Pinpoint the cell where the given text exists, returning its [x, y] midpoint coordinate. 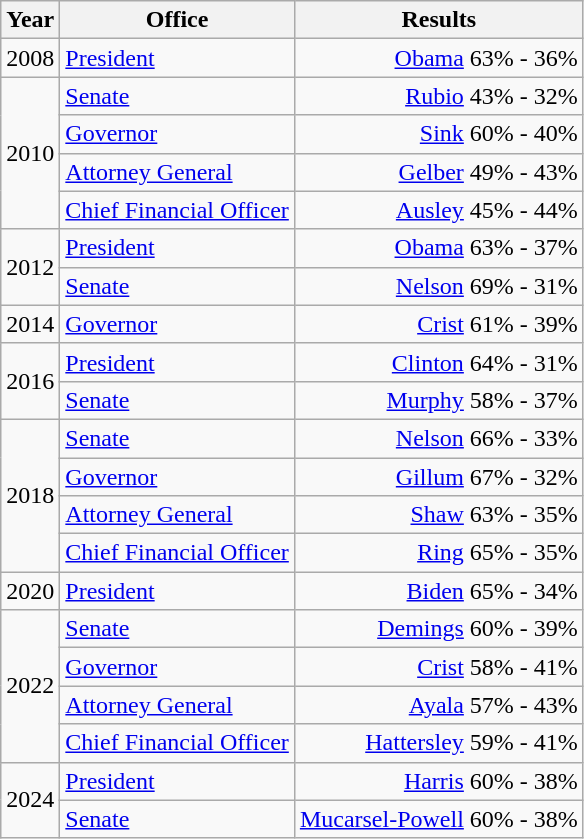
Obama 63% - 37% [438, 248]
2014 [30, 324]
Ring 65% - 35% [438, 553]
2024 [30, 800]
Mucarsel-Powell 60% - 38% [438, 819]
Crist 58% - 41% [438, 667]
Gillum 67% - 32% [438, 477]
Crist 61% - 39% [438, 324]
2020 [30, 591]
Office [178, 20]
Harris 60% - 38% [438, 781]
2022 [30, 686]
Ayala 57% - 43% [438, 705]
Nelson 69% - 31% [438, 286]
Results [438, 20]
Hattersley 59% - 41% [438, 743]
Gelber 49% - 43% [438, 172]
Demings 60% - 39% [438, 629]
Murphy 58% - 37% [438, 400]
Biden 65% - 34% [438, 591]
2018 [30, 495]
Shaw 63% - 35% [438, 515]
2016 [30, 381]
2012 [30, 267]
Ausley 45% - 44% [438, 210]
Nelson 66% - 33% [438, 438]
2008 [30, 58]
Rubio 43% - 32% [438, 96]
Year [30, 20]
Obama 63% - 36% [438, 58]
Clinton 64% - 31% [438, 362]
Sink 60% - 40% [438, 134]
2010 [30, 153]
